Provide the [X, Y] coordinate of the cell's center where the given text is located.  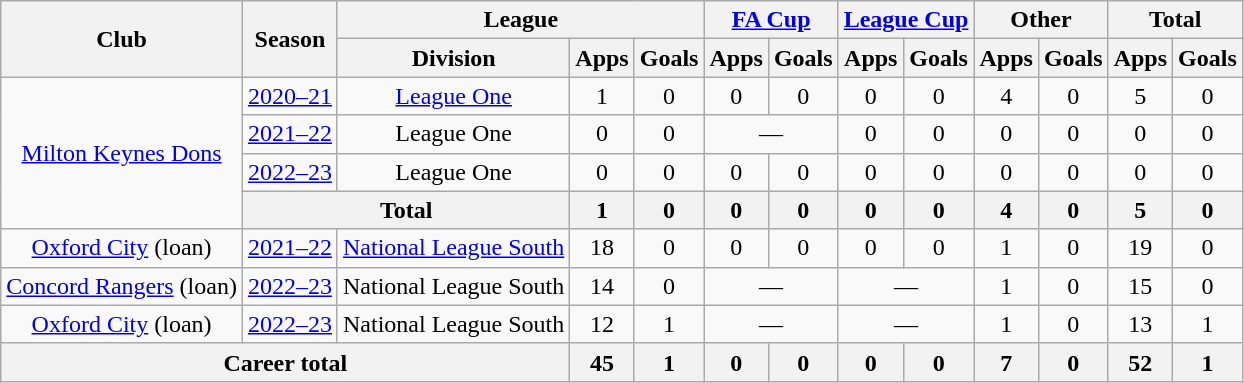
19 [1140, 248]
Concord Rangers (loan) [122, 286]
League [520, 20]
13 [1140, 324]
Milton Keynes Dons [122, 153]
2020–21 [290, 96]
45 [602, 362]
Division [453, 58]
FA Cup [771, 20]
Club [122, 39]
18 [602, 248]
12 [602, 324]
Other [1041, 20]
Career total [286, 362]
7 [1006, 362]
15 [1140, 286]
League Cup [906, 20]
Season [290, 39]
14 [602, 286]
52 [1140, 362]
